Return the (x, y) coordinate for the center point of the cell that contains the specified text.  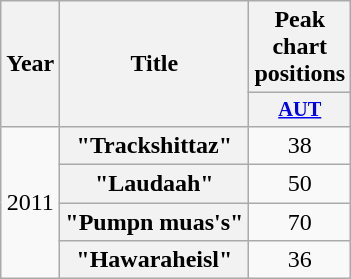
Year (30, 64)
70 (300, 222)
50 (300, 184)
2011 (30, 202)
"Laudaah" (154, 184)
"Hawaraheisl" (154, 260)
AUT (300, 110)
38 (300, 145)
Title (154, 64)
36 (300, 260)
Peak chart positions (300, 47)
"Pumpn muas's" (154, 222)
"Trackshittaz" (154, 145)
